Detect which cell encompasses the target text, then output its [X, Y] center coordinate. 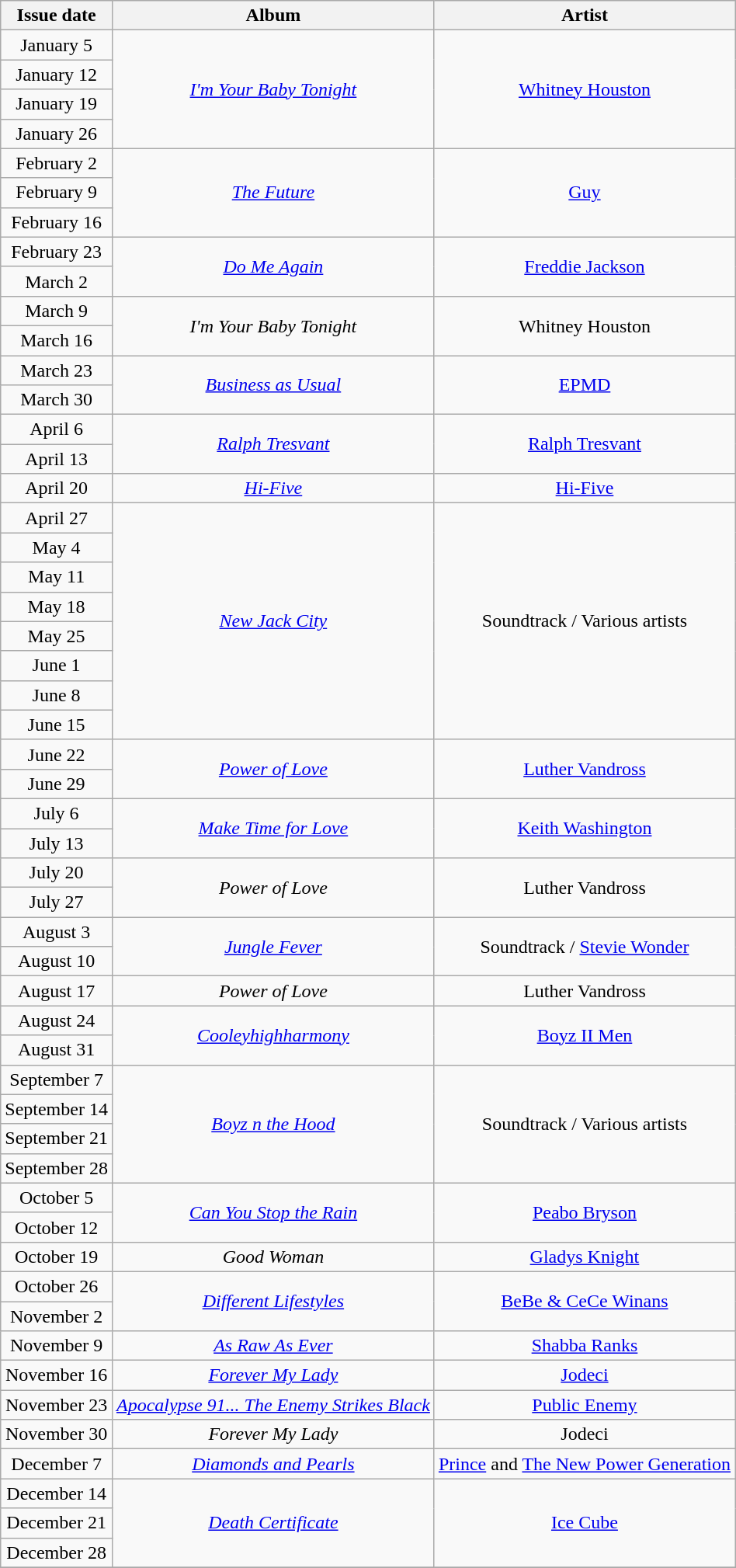
Apocalypse 91... The Enemy Strikes Black [273, 1405]
October 19 [57, 1257]
EPMD [584, 385]
September 14 [57, 1109]
March 2 [57, 281]
Make Time for Love [273, 828]
May 11 [57, 577]
March 9 [57, 311]
Soundtrack / Stevie Wonder [584, 947]
November 23 [57, 1405]
October 26 [57, 1286]
April 6 [57, 429]
July 13 [57, 843]
October 5 [57, 1198]
April 27 [57, 518]
Can You Stop the Rain [273, 1212]
The Future [273, 193]
July 20 [57, 873]
Keith Washington [584, 828]
Do Me Again [273, 266]
November 16 [57, 1375]
December 21 [57, 1523]
November 9 [57, 1346]
March 30 [57, 400]
As Raw As Ever [273, 1346]
February 2 [57, 163]
January 19 [57, 104]
September 28 [57, 1168]
January 26 [57, 134]
Boyz II Men [584, 1035]
Prince and The New Power Generation [584, 1464]
Peabo Bryson [584, 1212]
June 1 [57, 666]
Death Certificate [273, 1523]
July 6 [57, 813]
December 28 [57, 1552]
November 2 [57, 1316]
April 20 [57, 488]
August 31 [57, 1050]
July 27 [57, 902]
October 12 [57, 1227]
Diamonds and Pearls [273, 1464]
May 18 [57, 607]
August 17 [57, 991]
Shabba Ranks [584, 1346]
Freddie Jackson [584, 266]
Boyz n the Hood [273, 1124]
Artist [584, 16]
June 15 [57, 725]
New Jack City [273, 621]
August 24 [57, 1020]
June 22 [57, 754]
September 7 [57, 1080]
September 21 [57, 1139]
January 5 [57, 45]
December 14 [57, 1493]
Guy [584, 193]
Good Woman [273, 1257]
Jungle Fever [273, 947]
Issue date [57, 16]
January 12 [57, 75]
February 9 [57, 193]
May 4 [57, 548]
BeBe & CeCe Winans [584, 1301]
March 16 [57, 340]
March 23 [57, 370]
August 10 [57, 961]
June 29 [57, 784]
Public Enemy [584, 1405]
February 23 [57, 252]
December 7 [57, 1464]
April 13 [57, 459]
Cooleyhighharmony [273, 1035]
November 30 [57, 1434]
Ice Cube [584, 1523]
May 25 [57, 636]
Gladys Knight [584, 1257]
Business as Usual [273, 385]
June 8 [57, 695]
Album [273, 16]
February 16 [57, 222]
August 3 [57, 932]
Different Lifestyles [273, 1301]
